Identify which cell holds the provided text, then report its [X, Y] central coordinate. 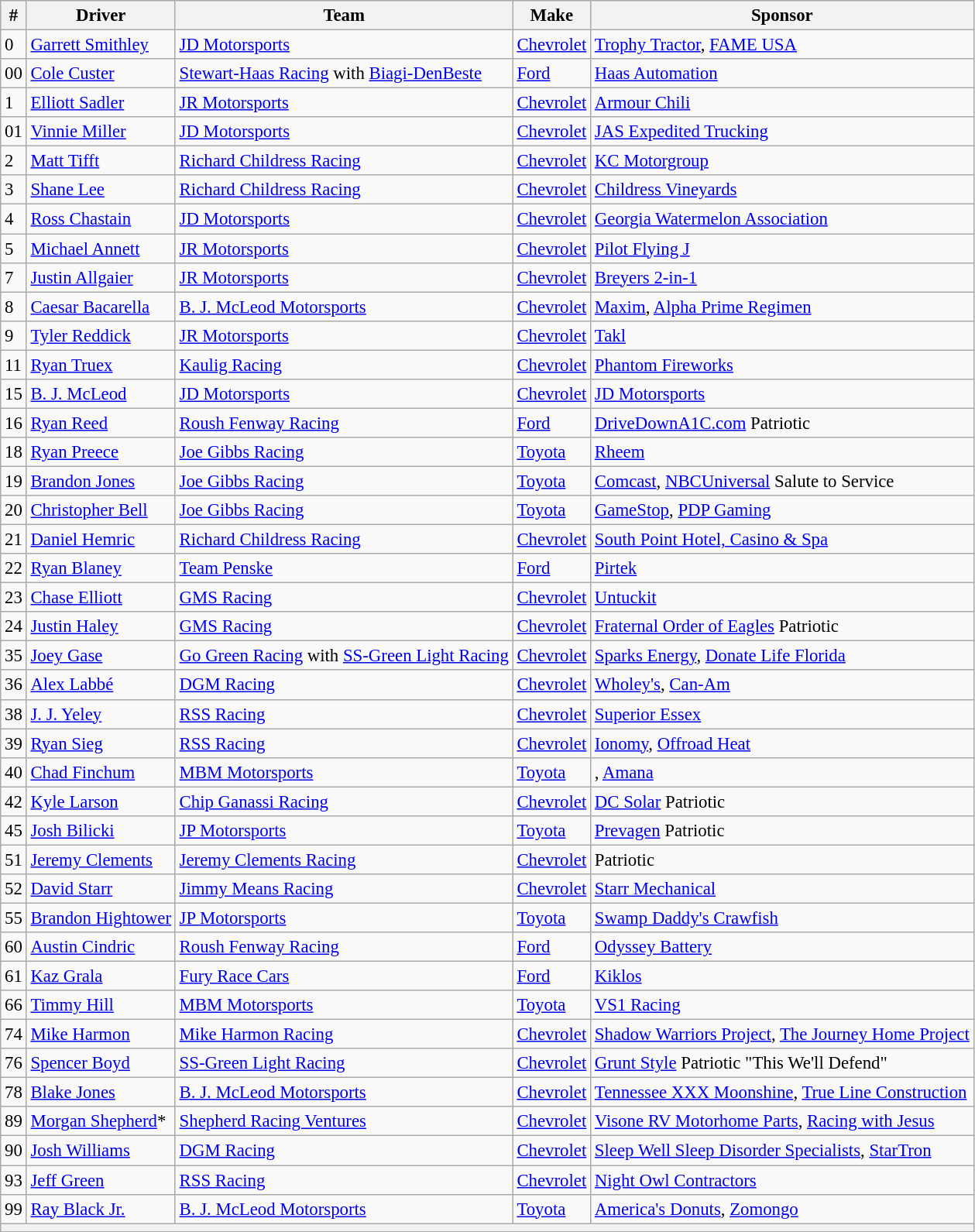
Fraternal Order of Eagles Patriotic [782, 626]
76 [14, 1063]
Childress Vineyards [782, 190]
Tyler Reddick [101, 335]
Tennessee XXX Moonshine, True Line Construction [782, 1093]
93 [14, 1180]
GameStop, PDP Gaming [782, 510]
Ryan Sieg [101, 743]
36 [14, 685]
51 [14, 860]
Odyssey Battery [782, 947]
0 [14, 45]
3 [14, 190]
Shane Lee [101, 190]
Night Owl Contractors [782, 1180]
42 [14, 801]
Spencer Boyd [101, 1063]
89 [14, 1122]
Chad Finchum [101, 772]
22 [14, 568]
2 [14, 161]
SS-Green Light Racing [344, 1063]
Michael Annett [101, 249]
J. J. Yeley [101, 714]
Brandon Hightower [101, 918]
52 [14, 889]
Kaulig Racing [344, 365]
19 [14, 481]
KC Motorgroup [782, 161]
Team [344, 15]
Jimmy Means Racing [344, 889]
90 [14, 1151]
Grunt Style Patriotic "This We'll Defend" [782, 1063]
Vinnie Miller [101, 132]
South Point Hotel, Casino & Spa [782, 540]
4 [14, 219]
Ryan Preece [101, 452]
Kiklos [782, 976]
Morgan Shepherd* [101, 1122]
35 [14, 656]
16 [14, 423]
Ionomy, Offroad Heat [782, 743]
America's Donuts, Zomongo [782, 1209]
Armour Chili [782, 103]
Driver [101, 15]
Ross Chastain [101, 219]
40 [14, 772]
Josh Williams [101, 1151]
Pirtek [782, 568]
24 [14, 626]
Chip Ganassi Racing [344, 801]
JAS Expedited Trucking [782, 132]
Elliott Sadler [101, 103]
21 [14, 540]
Pilot Flying J [782, 249]
9 [14, 335]
Superior Essex [782, 714]
00 [14, 74]
Wholey's, Can-Am [782, 685]
Rheem [782, 452]
Breyers 2-in-1 [782, 277]
45 [14, 831]
DriveDownA1C.com Patriotic [782, 423]
Austin Cindric [101, 947]
David Starr [101, 889]
Daniel Hemric [101, 540]
Ryan Reed [101, 423]
Comcast, NBCUniversal Salute to Service [782, 481]
Takl [782, 335]
Jeremy Clements Racing [344, 860]
23 [14, 598]
Garrett Smithley [101, 45]
Untuckit [782, 598]
Mike Harmon Racing [344, 1035]
7 [14, 277]
Kaz Grala [101, 976]
Alex Labbé [101, 685]
Joey Gase [101, 656]
Swamp Daddy's Crawfish [782, 918]
Sparks Energy, Donate Life Florida [782, 656]
Blake Jones [101, 1093]
Make [551, 15]
# [14, 15]
VS1 Racing [782, 1005]
18 [14, 452]
Shadow Warriors Project, The Journey Home Project [782, 1035]
Kyle Larson [101, 801]
Maxim, Alpha Prime Regimen [782, 307]
15 [14, 394]
Haas Automation [782, 74]
61 [14, 976]
Mike Harmon [101, 1035]
Chase Elliott [101, 598]
Visone RV Motorhome Parts, Racing with Jesus [782, 1122]
B. J. McLeod [101, 394]
8 [14, 307]
Justin Haley [101, 626]
60 [14, 947]
01 [14, 132]
Jeff Green [101, 1180]
Shepherd Racing Ventures [344, 1122]
Ray Black Jr. [101, 1209]
Team Penske [344, 568]
Prevagen Patriotic [782, 831]
Go Green Racing with SS-Green Light Racing [344, 656]
, Amana [782, 772]
Brandon Jones [101, 481]
Josh Bilicki [101, 831]
Cole Custer [101, 74]
Jeremy Clements [101, 860]
Starr Mechanical [782, 889]
Caesar Bacarella [101, 307]
Trophy Tractor, FAME USA [782, 45]
Georgia Watermelon Association [782, 219]
Ryan Truex [101, 365]
Stewart-Haas Racing with Biagi-DenBeste [344, 74]
5 [14, 249]
Matt Tifft [101, 161]
78 [14, 1093]
55 [14, 918]
Ryan Blaney [101, 568]
Sleep Well Sleep Disorder Specialists, StarTron [782, 1151]
74 [14, 1035]
Patriotic [782, 860]
99 [14, 1209]
66 [14, 1005]
Christopher Bell [101, 510]
38 [14, 714]
Fury Race Cars [344, 976]
39 [14, 743]
20 [14, 510]
Justin Allgaier [101, 277]
Timmy Hill [101, 1005]
Sponsor [782, 15]
Phantom Fireworks [782, 365]
11 [14, 365]
1 [14, 103]
DC Solar Patriotic [782, 801]
